Output the [X, Y] coordinate of the center of the cell containing the given text.  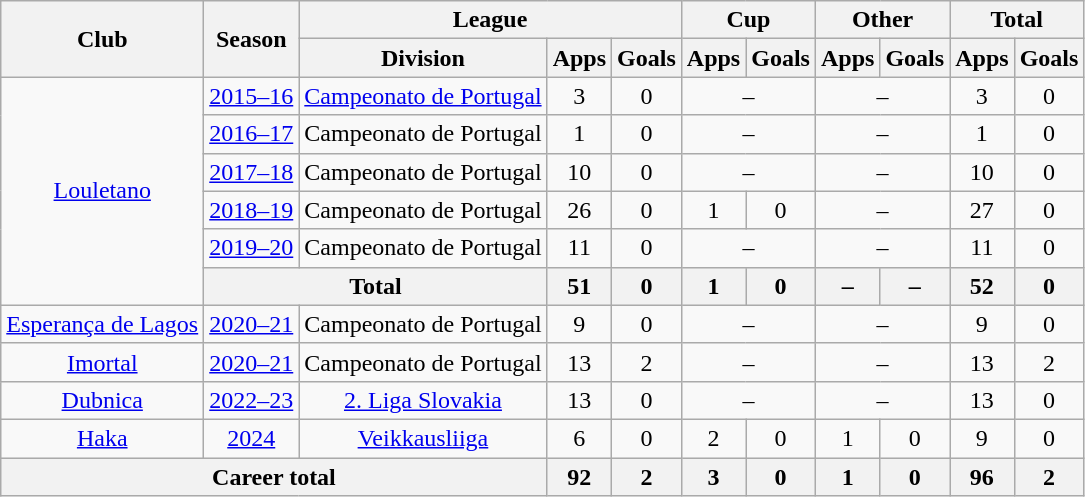
51 [579, 286]
Division [423, 58]
Cup [748, 20]
Louletano [102, 191]
27 [982, 210]
League [490, 20]
Club [102, 39]
2018–19 [252, 210]
92 [579, 477]
Other [882, 20]
2016–17 [252, 134]
2022–23 [252, 400]
Haka [102, 438]
6 [579, 438]
52 [982, 286]
96 [982, 477]
2024 [252, 438]
Career total [274, 477]
Season [252, 39]
2015–16 [252, 96]
Veikkausliiga [423, 438]
2017–18 [252, 172]
Dubnica [102, 400]
2019–20 [252, 248]
Esperança de Lagos [102, 324]
2. Liga Slovakia [423, 400]
26 [579, 210]
Imortal [102, 362]
